Locate the cell with the specified text and output its [x, y] center coordinate. 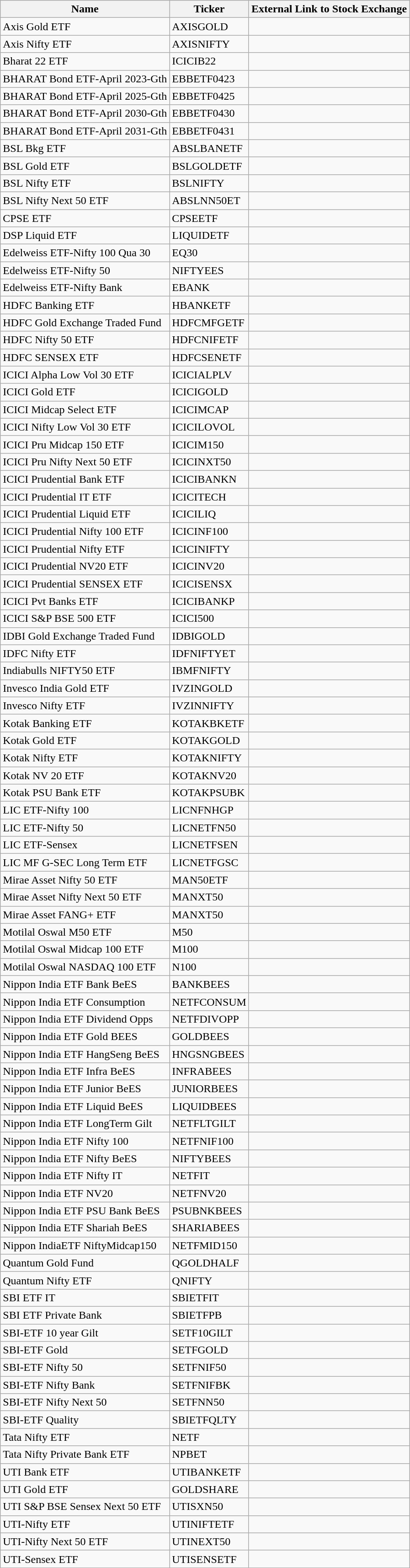
Motilal Oswal Midcap 100 ETF [85, 949]
Mirae Asset Nifty 50 ETF [85, 880]
ICICI500 [209, 619]
Axis Nifty ETF [85, 44]
LIC MF G-SEC Long Term ETF [85, 862]
ICICILOVOL [209, 427]
Nippon India ETF Nifty BeES [85, 1158]
Nippon India ETF Bank BeES [85, 984]
ICICI Alpha Low Vol 30 ETF [85, 375]
ICICIBANKN [209, 479]
Motilal Oswal M50 ETF [85, 932]
ICICIGOLD [209, 392]
ICICI S&P BSE 500 ETF [85, 619]
ICICI Nifty Low Vol 30 ETF [85, 427]
UTI S&P BSE Sensex Next 50 ETF [85, 1507]
ICICI Gold ETF [85, 392]
UTINEXT50 [209, 1541]
SBIETFQLTY [209, 1420]
SETF10GILT [209, 1333]
SBI ETF IT [85, 1298]
BSL Nifty ETF [85, 183]
IVZINNIFTY [209, 706]
Invesco India Gold ETF [85, 688]
Nippon India ETF Junior BeES [85, 1089]
AXISGOLD [209, 27]
ICICI Pvt Banks ETF [85, 601]
Tata Nifty ETF [85, 1437]
ICICIM150 [209, 444]
DSP Liquid ETF [85, 236]
HDFC Nifty 50 ETF [85, 340]
NETF [209, 1437]
HDFC Banking ETF [85, 305]
NETFNIF100 [209, 1141]
Invesco Nifty ETF [85, 706]
Nippon India ETF Gold BEES [85, 1036]
SBI-ETF Nifty Bank [85, 1385]
Tata Nifty Private Bank ETF [85, 1455]
ICICI Midcap Select ETF [85, 410]
KOTAKPSUBK [209, 793]
ICICINF100 [209, 532]
ICICI Pru Nifty Next 50 ETF [85, 462]
EBBETF0430 [209, 113]
QNIFTY [209, 1280]
BSL Nifty Next 50 ETF [85, 200]
Bharat 22 ETF [85, 61]
Kotak Nifty ETF [85, 758]
KOTAKNIFTY [209, 758]
ICICI Prudential Bank ETF [85, 479]
BSLGOLDETF [209, 166]
SETFNIF50 [209, 1368]
HDFCNIFETF [209, 340]
ICICI Prudential Liquid ETF [85, 514]
Ticker [209, 9]
NETFNV20 [209, 1193]
Kotak Gold ETF [85, 740]
SBI-ETF 10 year Gilt [85, 1333]
KOTAKBKETF [209, 723]
SETFGOLD [209, 1350]
ICICITECH [209, 496]
LIC ETF-Sensex [85, 845]
UTISENSETF [209, 1559]
ABSLBANETF [209, 148]
External Link to Stock Exchange [329, 9]
ICICILIQ [209, 514]
Nippon India ETF Nifty 100 [85, 1141]
UTISXN50 [209, 1507]
UTI-Nifty ETF [85, 1524]
ICICIMCAP [209, 410]
SETFNN50 [209, 1402]
Nippon India ETF Nifty IT [85, 1176]
NETFMID150 [209, 1245]
SBI-ETF Nifty 50 [85, 1368]
NETFLTGILT [209, 1124]
SBI-ETF Gold [85, 1350]
ICICINXT50 [209, 462]
UTI Gold ETF [85, 1489]
M50 [209, 932]
UTI-Nifty Next 50 ETF [85, 1541]
Kotak Banking ETF [85, 723]
SBI ETF Private Bank [85, 1315]
HDFC Gold Exchange Traded Fund [85, 323]
GOLDSHARE [209, 1489]
Mirae Asset Nifty Next 50 ETF [85, 897]
BHARAT Bond ETF-April 2025-Gth [85, 96]
ICICI Prudential IT ETF [85, 496]
UTINIFTETF [209, 1524]
LIC ETF-Nifty 50 [85, 828]
Kotak NV 20 ETF [85, 776]
HDFCMFGETF [209, 323]
GOLDBEES [209, 1036]
UTI-Sensex ETF [85, 1559]
LICNFNHGP [209, 810]
Nippon IndiaETF NiftyMidcap150 [85, 1245]
Nippon India ETF Shariah BeES [85, 1228]
Name [85, 9]
Edelweiss ETF-Nifty 50 [85, 270]
Nippon India ETF LongTerm Gilt [85, 1124]
MAN50ETF [209, 880]
M100 [209, 949]
ICICI Pru Midcap 150 ETF [85, 444]
ICICI Prudential Nifty ETF [85, 549]
ICICI Prudential NV20 ETF [85, 566]
HNGSNGBEES [209, 1054]
QGOLDHALF [209, 1263]
Quantum Nifty ETF [85, 1280]
UTI Bank ETF [85, 1472]
IDFC Nifty ETF [85, 653]
NETFIT [209, 1176]
LIC ETF-Nifty 100 [85, 810]
Nippon India ETF PSU Bank BeES [85, 1211]
LIQUIDBEES [209, 1106]
N100 [209, 967]
JUNIORBEES [209, 1089]
LIQUIDETF [209, 236]
ICICI Prudential SENSEX ETF [85, 584]
Axis Gold ETF [85, 27]
BHARAT Bond ETF-April 2030-Gth [85, 113]
SBI-ETF Nifty Next 50 [85, 1402]
BSLNIFTY [209, 183]
Nippon India ETF Liquid BeES [85, 1106]
Edelweiss ETF-Nifty 100 Qua 30 [85, 253]
SBIETFIT [209, 1298]
BHARAT Bond ETF-April 2023-Gth [85, 79]
AXISNIFTY [209, 44]
Nippon India ETF Infra BeES [85, 1072]
Nippon India ETF HangSeng BeES [85, 1054]
KOTAKNV20 [209, 776]
SBI-ETF Quality [85, 1420]
ABSLNN50ET [209, 200]
Nippon India ETF NV20 [85, 1193]
IDFNIFTYET [209, 653]
ICICISENSX [209, 584]
BHARAT Bond ETF-April 2031-Gth [85, 131]
ICICI Prudential Nifty 100 ETF [85, 532]
ICICINV20 [209, 566]
EBANK [209, 288]
NETFCONSUM [209, 1002]
CPSE ETF [85, 218]
UTIBANKETF [209, 1472]
SBIETFPB [209, 1315]
LICNETFSEN [209, 845]
EQ30 [209, 253]
PSUBNKBEES [209, 1211]
SHARIABEES [209, 1228]
Nippon India ETF Dividend Opps [85, 1019]
ICICINIFTY [209, 549]
Indiabulls NIFTY50 ETF [85, 671]
NIFTYEES [209, 270]
ICICIBANKP [209, 601]
BANKBEES [209, 984]
HDFC SENSEX ETF [85, 357]
EBBETF0425 [209, 96]
INFRABEES [209, 1072]
Quantum Gold Fund [85, 1263]
ICICIALPLV [209, 375]
BSL Gold ETF [85, 166]
Edelweiss ETF-Nifty Bank [85, 288]
Motilal Oswal NASDAQ 100 ETF [85, 967]
KOTAKGOLD [209, 740]
IDBI Gold Exchange Traded Fund [85, 636]
IDBIGOLD [209, 636]
SETFNIFBK [209, 1385]
CPSEETF [209, 218]
NIFTYBEES [209, 1158]
Mirae Asset FANG+ ETF [85, 915]
NETFDIVOPP [209, 1019]
IBMFNIFTY [209, 671]
IVZINGOLD [209, 688]
LICNETFGSC [209, 862]
Nippon India ETF Consumption [85, 1002]
NPBET [209, 1455]
HBANKETF [209, 305]
HDFCSENETF [209, 357]
EBBETF0431 [209, 131]
Kotak PSU Bank ETF [85, 793]
LICNETFN50 [209, 828]
BSL Bkg ETF [85, 148]
ICICIB22 [209, 61]
EBBETF0423 [209, 79]
